Find where the given text appears and provide that cell's center as [X, Y] coordinate. 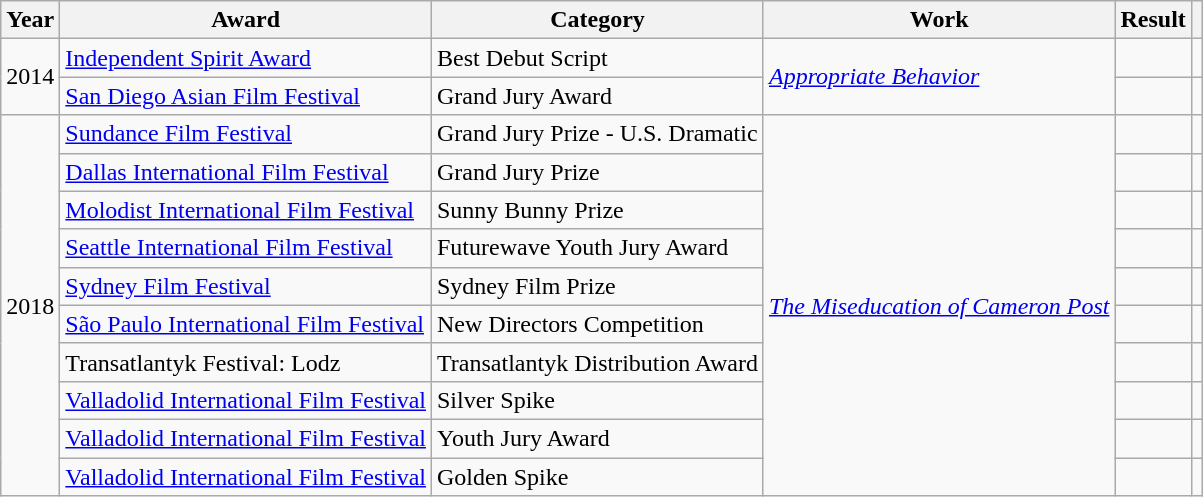
Award [246, 20]
Category [597, 20]
2018 [30, 306]
Seattle International Film Festival [246, 248]
Grand Jury Prize - U.S. Dramatic [597, 134]
San Diego Asian Film Festival [246, 96]
Grand Jury Award [597, 96]
Golden Spike [597, 477]
Result [1153, 20]
Futurewave Youth Jury Award [597, 248]
New Directors Competition [597, 324]
Work [938, 20]
The Miseducation of Cameron Post [938, 306]
Year [30, 20]
Sydney Film Festival [246, 286]
Sydney Film Prize [597, 286]
São Paulo International Film Festival [246, 324]
Transatlantyk Distribution Award [597, 362]
Youth Jury Award [597, 438]
Transatlantyk Festival: Lodz [246, 362]
Appropriate Behavior [938, 77]
Dallas International Film Festival [246, 172]
Sunny Bunny Prize [597, 210]
Independent Spirit Award [246, 58]
Sundance Film Festival [246, 134]
Grand Jury Prize [597, 172]
Silver Spike [597, 400]
Molodist International Film Festival [246, 210]
2014 [30, 77]
Best Debut Script [597, 58]
